Provide the (X, Y) coordinate of the cell's center where the given text is located.  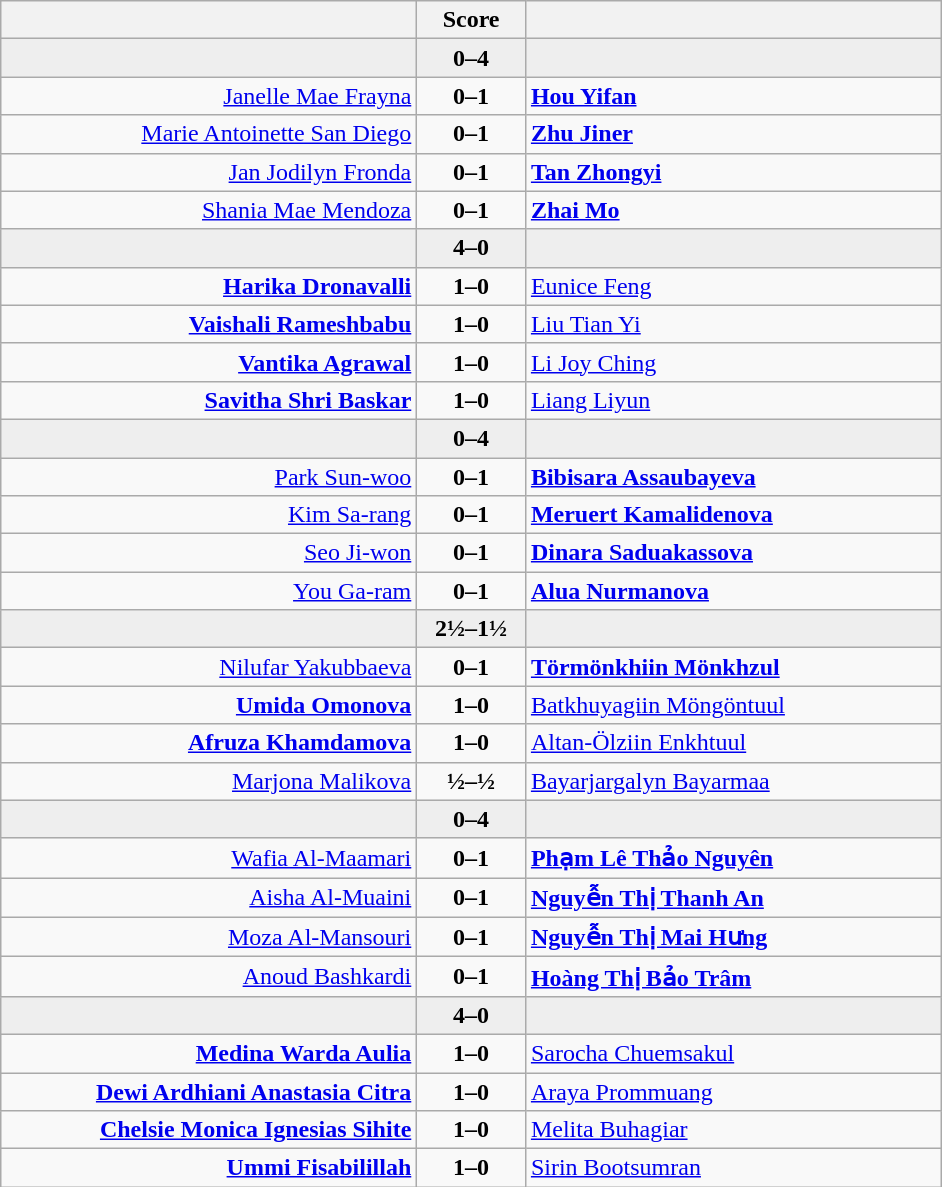
Phạm Lê Thảo Nguyên (733, 858)
Eunice Feng (733, 286)
Chelsie Monica Ignesias Sihite (209, 1130)
Törmönkhiin Mönkhzul (733, 667)
Savitha Shri Baskar (209, 400)
Dewi Ardhiani Anastasia Citra (209, 1091)
Vantika Agrawal (209, 362)
Umida Omonova (209, 705)
Araya Prommuang (733, 1091)
Jan Jodilyn Fronda (209, 172)
Sirin Bootsumran (733, 1168)
Vaishali Rameshbabu (209, 324)
Marjona Malikova (209, 781)
Afruza Khamdamova (209, 743)
Janelle Mae Frayna (209, 96)
Li Joy Ching (733, 362)
Harika Dronavalli (209, 286)
Zhu Jiner (733, 134)
Zhai Mo (733, 210)
Melita Buhagiar (733, 1130)
Dinara Saduakassova (733, 553)
You Ga-ram (209, 591)
½–½ (472, 781)
Altan-Ölziin Enkhtuul (733, 743)
Marie Antoinette San Diego (209, 134)
Moza Al-Mansouri (209, 937)
Bibisara Assaubayeva (733, 477)
Nguyễn Thị Mai Hưng (733, 937)
Alua Nurmanova (733, 591)
Bayarjargalyn Bayarmaa (733, 781)
Batkhuyagiin Möngöntuul (733, 705)
Nilufar Yakubbaeva (209, 667)
Nguyễn Thị Thanh An (733, 898)
Seo Ji-won (209, 553)
Hou Yifan (733, 96)
Liu Tian Yi (733, 324)
Shania Mae Mendoza (209, 210)
Score (472, 20)
Ummi Fisabilillah (209, 1168)
Medina Warda Aulia (209, 1053)
Hoàng Thị Bảo Trâm (733, 977)
Sarocha Chuemsakul (733, 1053)
Tan Zhongyi (733, 172)
Liang Liyun (733, 400)
2½–1½ (472, 629)
Kim Sa-rang (209, 515)
Meruert Kamalidenova (733, 515)
Park Sun-woo (209, 477)
Anoud Bashkardi (209, 977)
Wafia Al-Maamari (209, 858)
Aisha Al-Muaini (209, 898)
